Pinpoint the cell where the given text exists, returning its (x, y) midpoint coordinate. 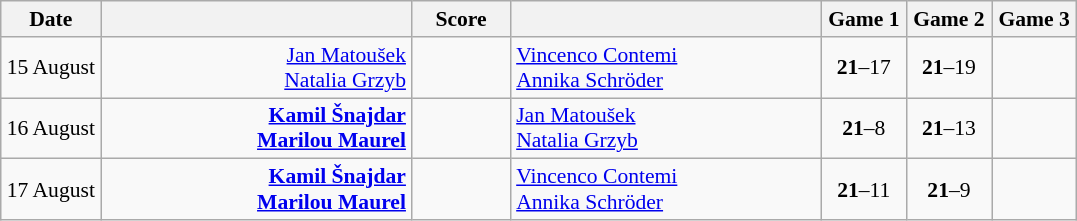
21–8 (864, 128)
21–11 (864, 190)
21–13 (948, 128)
Game 2 (948, 19)
21–17 (864, 68)
15 August (51, 68)
21–9 (948, 190)
16 August (51, 128)
Date (51, 19)
17 August (51, 190)
Score (461, 19)
Game 3 (1034, 19)
21–19 (948, 68)
Game 1 (864, 19)
